For the text-containing cell, return its midpoint in (x, y) coordinate format. 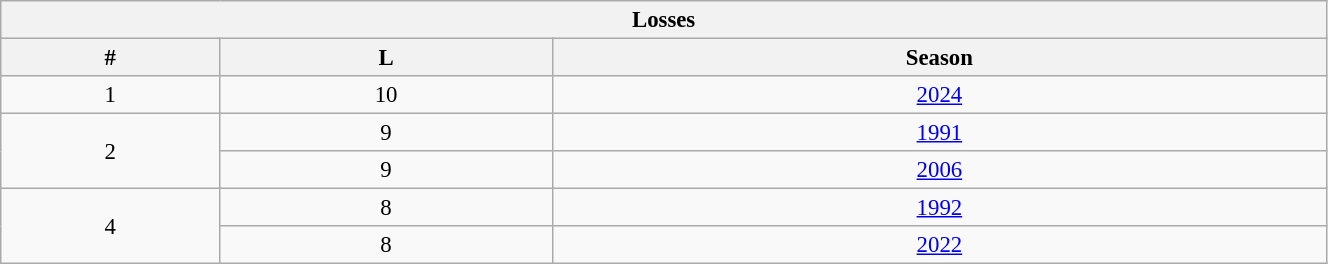
1 (110, 95)
2 (110, 152)
10 (386, 95)
Losses (664, 20)
L (386, 58)
# (110, 58)
2024 (939, 95)
Season (939, 58)
1991 (939, 133)
1992 (939, 208)
2006 (939, 170)
2022 (939, 245)
4 (110, 226)
